Determine the [x, y] coordinate at the center of the cell enclosing the given text.  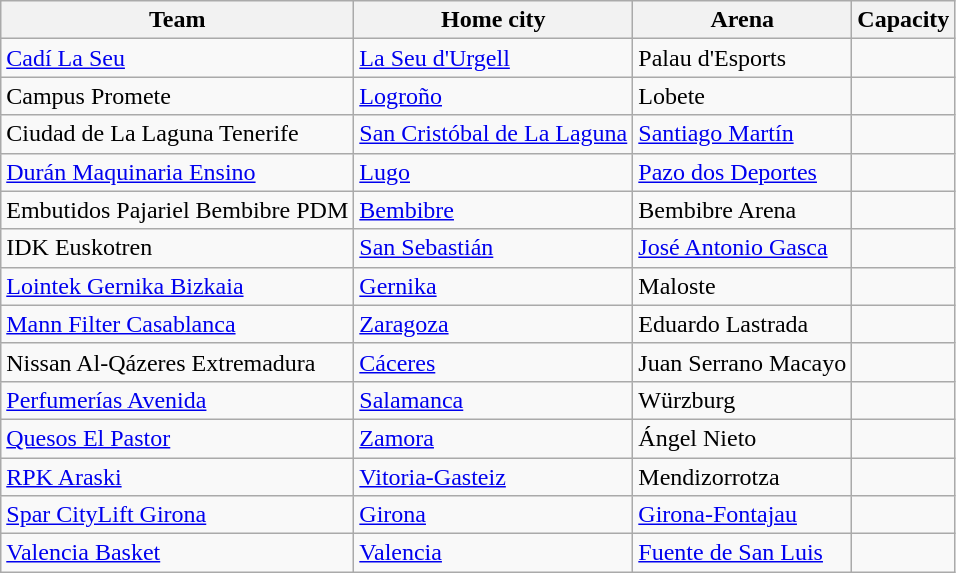
Vitoria-Gasteiz [494, 477]
Logroño [494, 96]
Durán Maquinaria Ensino [178, 172]
Campus Promete [178, 96]
San Sebastián [494, 248]
Cáceres [494, 362]
Maloste [742, 286]
Home city [494, 20]
Gernika [494, 286]
Nissan Al-Qázeres Extremadura [178, 362]
IDK Euskotren [178, 248]
Bembibre Arena [742, 210]
Santiago Martín [742, 134]
Fuente de San Luis [742, 553]
Mann Filter Casablanca [178, 324]
Lointek Gernika Bizkaia [178, 286]
Capacity [904, 20]
Valencia [494, 553]
Lobete [742, 96]
Lugo [494, 172]
Würzburg [742, 400]
José Antonio Gasca [742, 248]
Palau d'Esports [742, 58]
Quesos El Pastor [178, 438]
Zaragoza [494, 324]
Eduardo Lastrada [742, 324]
Ciudad de La Laguna Tenerife [178, 134]
Team [178, 20]
Valencia Basket [178, 553]
San Cristóbal de La Laguna [494, 134]
Embutidos Pajariel Bembibre PDM [178, 210]
Zamora [494, 438]
Bembibre [494, 210]
Girona-Fontajau [742, 515]
Arena [742, 20]
Ángel Nieto [742, 438]
Juan Serrano Macayo [742, 362]
Perfumerías Avenida [178, 400]
Spar CityLift Girona [178, 515]
RPK Araski [178, 477]
Salamanca [494, 400]
Pazo dos Deportes [742, 172]
Girona [494, 515]
Mendizorrotza [742, 477]
La Seu d'Urgell [494, 58]
Cadí La Seu [178, 58]
